Pinpoint the cell where the given text exists, returning its (x, y) midpoint coordinate. 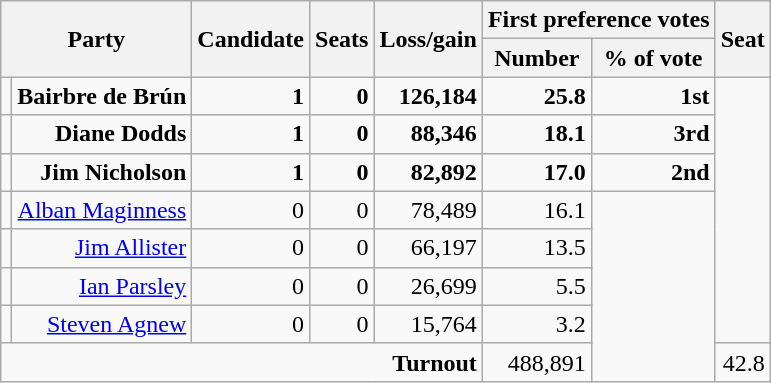
3.2 (536, 324)
% of vote (653, 58)
25.8 (536, 96)
Loss/gain (428, 39)
66,197 (428, 248)
Seats (342, 39)
78,489 (428, 210)
Turnout (242, 362)
Alban Maginness (102, 210)
3rd (653, 134)
18.1 (536, 134)
Diane Dodds (102, 134)
126,184 (428, 96)
First preference votes (598, 20)
16.1 (536, 210)
13.5 (536, 248)
15,764 (428, 324)
1st (653, 96)
Jim Nicholson (102, 172)
17.0 (536, 172)
Bairbre de Brún (102, 96)
Number (536, 58)
Party (96, 39)
Seat (742, 39)
Ian Parsley (102, 286)
5.5 (536, 286)
88,346 (428, 134)
Steven Agnew (102, 324)
82,892 (428, 172)
Candidate (251, 39)
26,699 (428, 286)
42.8 (742, 362)
488,891 (536, 362)
2nd (653, 172)
Jim Allister (102, 248)
